For the text-containing cell, return its midpoint in [x, y] coordinate format. 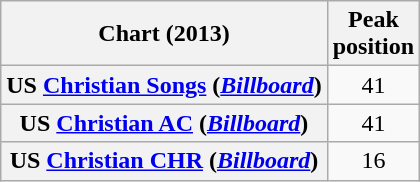
16 [373, 161]
US Christian CHR (Billboard) [164, 161]
US Christian Songs (Billboard) [164, 85]
US Christian AC (Billboard) [164, 123]
Peakposition [373, 34]
Chart (2013) [164, 34]
